Determine the (x, y) coordinate at the center of the cell enclosing the given text.  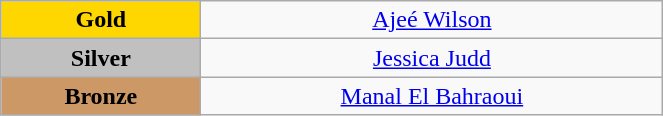
Gold (101, 20)
Bronze (101, 96)
Silver (101, 58)
Jessica Judd (432, 58)
Ajeé Wilson (432, 20)
Manal El Bahraoui (432, 96)
